Search for the cell housing the specified text and yield its (x, y) center coordinate. 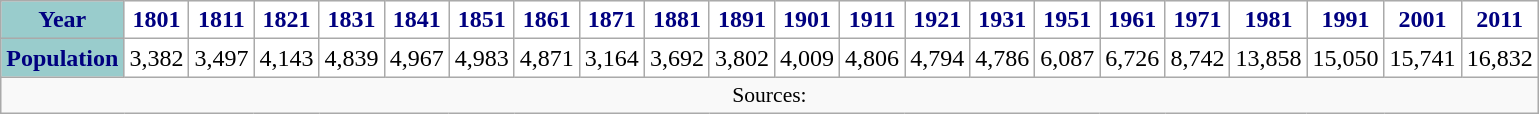
1821 (286, 20)
15,741 (1422, 58)
4,967 (416, 58)
15,050 (1346, 58)
1961 (1132, 20)
8,742 (1198, 58)
3,802 (742, 58)
1901 (806, 20)
1991 (1346, 20)
4,786 (1002, 58)
3,382 (156, 58)
4,794 (938, 58)
1951 (1068, 20)
4,009 (806, 58)
1861 (546, 20)
Year (62, 20)
3,164 (612, 58)
1931 (1002, 20)
1831 (352, 20)
6,087 (1068, 58)
Sources: (770, 95)
1811 (222, 20)
6,726 (1132, 58)
1971 (1198, 20)
3,692 (676, 58)
1801 (156, 20)
1841 (416, 20)
16,832 (1500, 58)
4,839 (352, 58)
1911 (872, 20)
4,983 (482, 58)
1921 (938, 20)
4,806 (872, 58)
1881 (676, 20)
1871 (612, 20)
2001 (1422, 20)
4,871 (546, 58)
3,497 (222, 58)
Population (62, 58)
13,858 (1268, 58)
2011 (1500, 20)
4,143 (286, 58)
1981 (1268, 20)
1851 (482, 20)
1891 (742, 20)
